Identify which cell holds the provided text, then report its (X, Y) central coordinate. 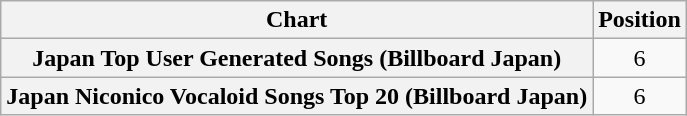
Japan Top User Generated Songs (Billboard Japan) (297, 58)
Position (640, 20)
Japan Niconico Vocaloid Songs Top 20 (Billboard Japan) (297, 96)
Chart (297, 20)
